Return the (x, y) coordinate for the center point of the cell that contains the specified text.  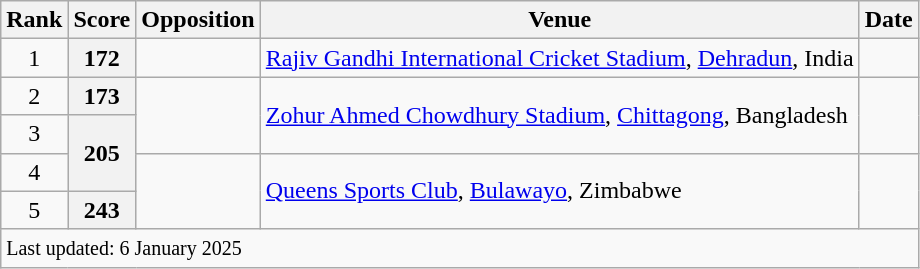
3 (34, 134)
173 (102, 96)
Queens Sports Club, Bulawayo, Zimbabwe (560, 191)
1 (34, 58)
Rank (34, 20)
2 (34, 96)
Zohur Ahmed Chowdhury Stadium, Chittagong, Bangladesh (560, 115)
Date (888, 20)
Rajiv Gandhi International Cricket Stadium, Dehradun, India (560, 58)
205 (102, 153)
172 (102, 58)
Venue (560, 20)
243 (102, 210)
Opposition (198, 20)
5 (34, 210)
Score (102, 20)
4 (34, 172)
Last updated: 6 January 2025 (460, 248)
